Locate the cell with the specified text and output its [x, y] center coordinate. 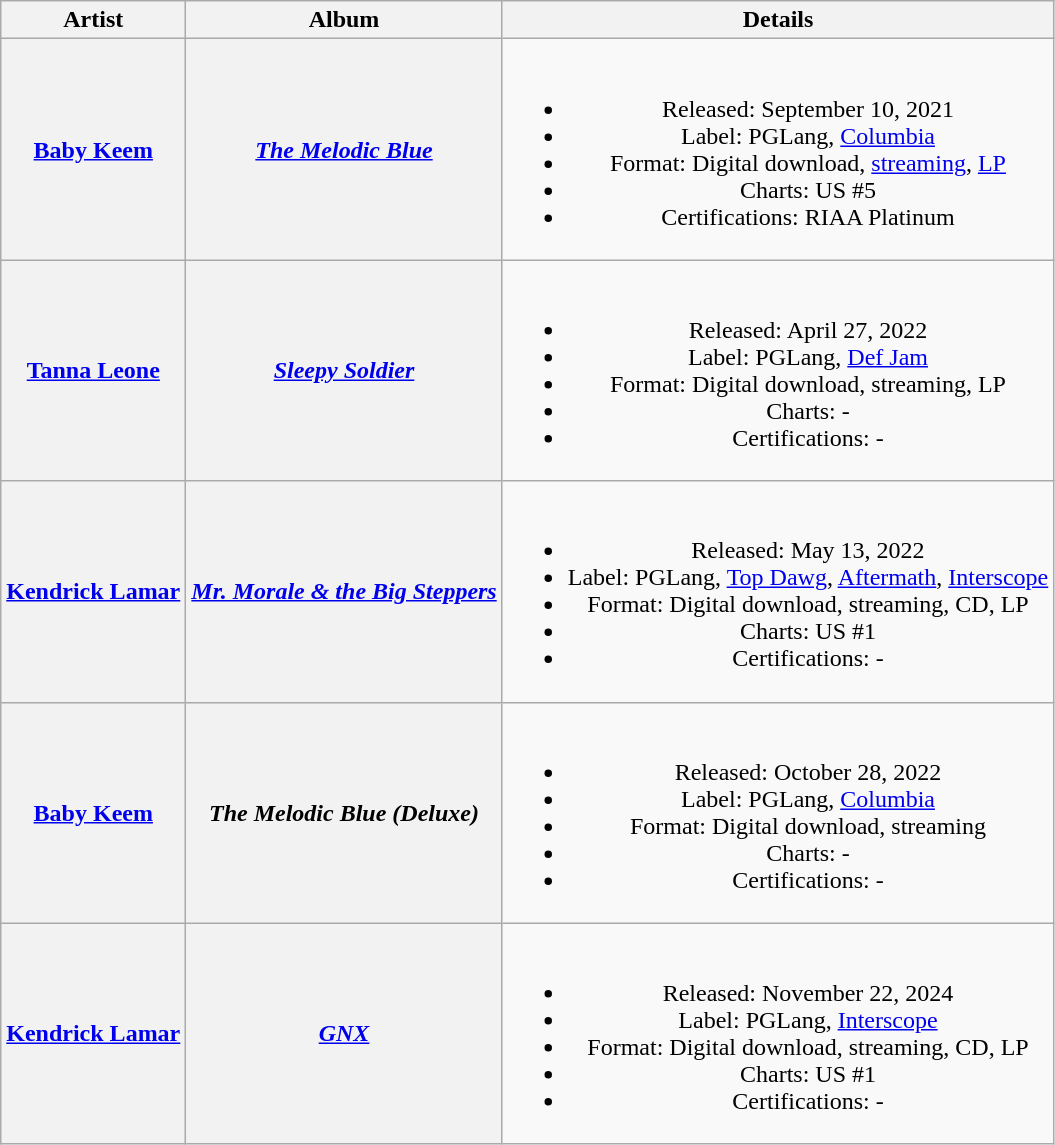
Tanna Leone [94, 370]
Released: May 13, 2022Label: PGLang, Top Dawg, Aftermath, InterscopeFormat: Digital download, streaming, CD, LPCharts: US #1Certifications: - [778, 592]
Album [344, 20]
Details [778, 20]
Sleepy Soldier [344, 370]
The Melodic Blue [344, 150]
Artist [94, 20]
GNX [344, 1034]
Released: September 10, 2021Label: PGLang, ColumbiaFormat: Digital download, streaming, LPCharts: US #5Certifications: RIAA Platinum [778, 150]
Released: April 27, 2022Label: PGLang, Def JamFormat: Digital download, streaming, LPCharts: -Certifications: - [778, 370]
Released: October 28, 2022Label: PGLang, ColumbiaFormat: Digital download, streamingCharts: -Certifications: - [778, 812]
The Melodic Blue (Deluxe) [344, 812]
Mr. Morale & the Big Steppers [344, 592]
Released: November 22, 2024Label: PGLang, InterscopeFormat: Digital download, streaming, CD, LPCharts: US #1Certifications: - [778, 1034]
